Output the (X, Y) coordinate of the center of the cell containing the given text.  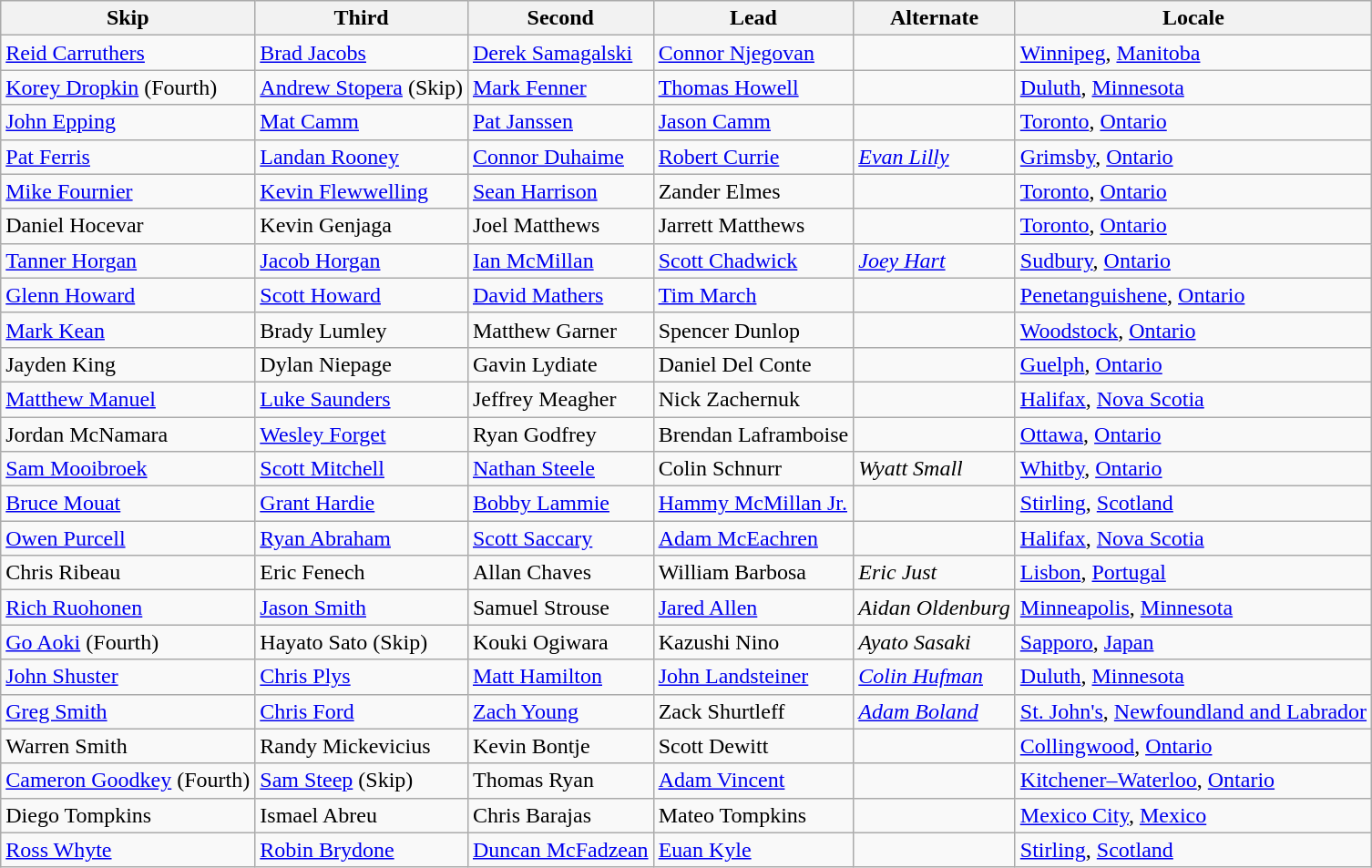
Alternate (935, 18)
Lisbon, Portugal (1193, 573)
Kitchener–Waterloo, Ontario (1193, 781)
Kevin Bontje (560, 746)
Landan Rooney (362, 157)
Thomas Howell (753, 87)
Chris Ford (362, 711)
Sean Harrison (560, 191)
Mat Camm (362, 122)
Dylan Niepage (362, 364)
Minneapolis, Minnesota (1193, 608)
Third (362, 18)
Tim March (753, 295)
Winnipeg, Manitoba (1193, 53)
Bruce Mouat (128, 504)
Andrew Stopera (Skip) (362, 87)
Jacob Horgan (362, 260)
Glenn Howard (128, 295)
Go Aoki (Fourth) (128, 642)
Euan Kyle (753, 850)
Scott Mitchell (362, 469)
Eric Fenech (362, 573)
Scott Chadwick (753, 260)
William Barbosa (753, 573)
Ryan Abraham (362, 538)
Locale (1193, 18)
Ottawa, Ontario (1193, 434)
Chris Barajas (560, 815)
Ismael Abreu (362, 815)
Kevin Genjaga (362, 226)
Matthew Manuel (128, 399)
Hayato Sato (Skip) (362, 642)
Nick Zachernuk (753, 399)
Mike Fournier (128, 191)
Connor Duhaime (560, 157)
Ian McMillan (560, 260)
Matt Hamilton (560, 677)
Sam Mooibroek (128, 469)
Joey Hart (935, 260)
Mateo Tompkins (753, 815)
Hammy McMillan Jr. (753, 504)
Allan Chaves (560, 573)
Ryan Godfrey (560, 434)
Adam Vincent (753, 781)
Skip (128, 18)
Wyatt Small (935, 469)
Mexico City, Mexico (1193, 815)
Adam McEachren (753, 538)
Scott Saccary (560, 538)
Connor Njegovan (753, 53)
Jason Smith (362, 608)
Diego Tompkins (128, 815)
Jordan McNamara (128, 434)
Tanner Horgan (128, 260)
Collingwood, Ontario (1193, 746)
Mark Fenner (560, 87)
Chris Plys (362, 677)
John Epping (128, 122)
Randy Mickevicius (362, 746)
Jarrett Matthews (753, 226)
Daniel Del Conte (753, 364)
Jared Allen (753, 608)
Robin Brydone (362, 850)
Jeffrey Meagher (560, 399)
Pat Janssen (560, 122)
Scott Dewitt (753, 746)
Sudbury, Ontario (1193, 260)
Warren Smith (128, 746)
Ayato Sasaki (935, 642)
Robert Currie (753, 157)
Rich Ruohonen (128, 608)
Greg Smith (128, 711)
Brendan Laframboise (753, 434)
Sapporo, Japan (1193, 642)
Guelph, Ontario (1193, 364)
Daniel Hocevar (128, 226)
Korey Dropkin (Fourth) (128, 87)
Brad Jacobs (362, 53)
John Landsteiner (753, 677)
Lead (753, 18)
Luke Saunders (362, 399)
Cameron Goodkey (Fourth) (128, 781)
Duncan McFadzean (560, 850)
Nathan Steele (560, 469)
Aidan Oldenburg (935, 608)
Pat Ferris (128, 157)
Bobby Lammie (560, 504)
Reid Carruthers (128, 53)
Evan Lilly (935, 157)
Colin Schnurr (753, 469)
Chris Ribeau (128, 573)
David Mathers (560, 295)
Jayden King (128, 364)
Adam Boland (935, 711)
Joel Matthews (560, 226)
Owen Purcell (128, 538)
Zack Shurtleff (753, 711)
Kouki Ogiwara (560, 642)
Colin Hufman (935, 677)
Second (560, 18)
Grant Hardie (362, 504)
Kevin Flewwelling (362, 191)
St. John's, Newfoundland and Labrador (1193, 711)
Sam Steep (Skip) (362, 781)
Eric Just (935, 573)
Spencer Dunlop (753, 330)
Derek Samagalski (560, 53)
Grimsby, Ontario (1193, 157)
Wesley Forget (362, 434)
Zach Young (560, 711)
Thomas Ryan (560, 781)
Whitby, Ontario (1193, 469)
Woodstock, Ontario (1193, 330)
Ross Whyte (128, 850)
Gavin Lydiate (560, 364)
Penetanguishene, Ontario (1193, 295)
John Shuster (128, 677)
Mark Kean (128, 330)
Matthew Garner (560, 330)
Scott Howard (362, 295)
Jason Camm (753, 122)
Zander Elmes (753, 191)
Brady Lumley (362, 330)
Samuel Strouse (560, 608)
Kazushi Nino (753, 642)
